Scan for the cell matching the given text and deliver its [X, Y] coordinate at center. 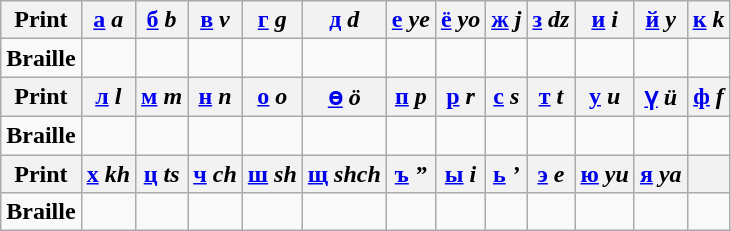
к k [708, 20]
з dz [551, 20]
х kh [108, 173]
ы i [460, 173]
я ya [660, 173]
л l [108, 97]
и i [604, 20]
б b [162, 20]
ё yo [460, 20]
ю yu [604, 173]
о o [272, 97]
ь ’ [506, 173]
е ye [410, 20]
ө ö [344, 97]
а a [108, 20]
р r [460, 97]
ч ch [216, 173]
э e [551, 173]
т t [551, 97]
с s [506, 97]
н n [216, 97]
м m [162, 97]
щ shch [344, 173]
в v [216, 20]
ж j [506, 20]
п p [410, 97]
й y [660, 20]
ц ts [162, 173]
ф f [708, 97]
ъ ” [410, 173]
ү ü [660, 97]
г g [272, 20]
у u [604, 97]
д d [344, 20]
ш sh [272, 173]
